Scan for the cell matching the given text and deliver its [x, y] coordinate at center. 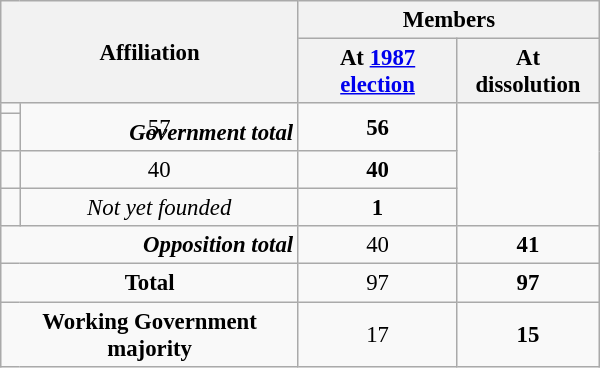
At dissolution [528, 72]
At 1987 election [377, 72]
Government total [150, 133]
Working Government majority [150, 334]
57 [159, 127]
41 [528, 245]
Total [150, 283]
Affiliation [150, 52]
17 [377, 334]
Not yet founded [159, 208]
15 [528, 334]
Opposition total [150, 245]
1 [377, 208]
56 [377, 127]
Members [448, 20]
